From the cell containing the given text, extract its center point as [X, Y] coordinate. 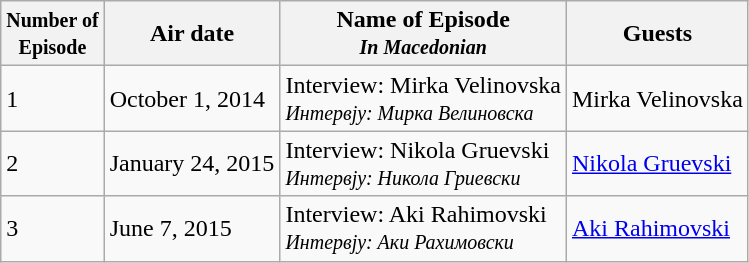
Guests [657, 34]
3 [52, 228]
Interview: Mirka Velinovska Интервју: Мирка Велиновска [424, 98]
Interview: Nikola Gruevski Интервју: Никола Гриевски [424, 164]
Air date [192, 34]
Mirka Velinovska [657, 98]
Aki Rahimovski [657, 228]
October 1, 2014 [192, 98]
January 24, 2015 [192, 164]
Nikola Gruevski [657, 164]
2 [52, 164]
Number of Episode [52, 34]
Interview: Aki Rahimovski Интервју: Аки Рахимовски [424, 228]
Name of Episode In Macedonian [424, 34]
1 [52, 98]
June 7, 2015 [192, 228]
